Detect which cell encompasses the target text, then output its [X, Y] center coordinate. 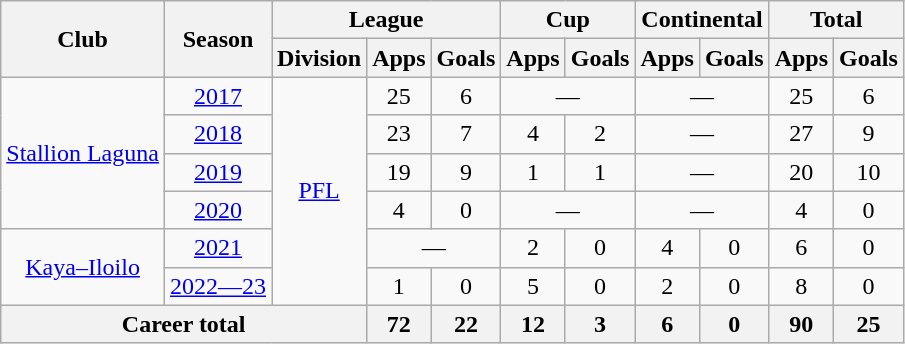
2017 [218, 96]
Cup [568, 20]
19 [399, 172]
2018 [218, 134]
Stallion Laguna [83, 153]
22 [466, 324]
PFL [320, 191]
12 [533, 324]
10 [869, 172]
Total [836, 20]
27 [801, 134]
20 [801, 172]
8 [801, 286]
2022—23 [218, 286]
2020 [218, 210]
23 [399, 134]
League [386, 20]
7 [466, 134]
Division [320, 58]
Club [83, 39]
90 [801, 324]
Season [218, 39]
2019 [218, 172]
3 [600, 324]
Continental [702, 20]
Career total [184, 324]
5 [533, 286]
2021 [218, 248]
72 [399, 324]
Kaya–Iloilo [83, 267]
